Find where the given text appears and provide that cell's center as (x, y) coordinate. 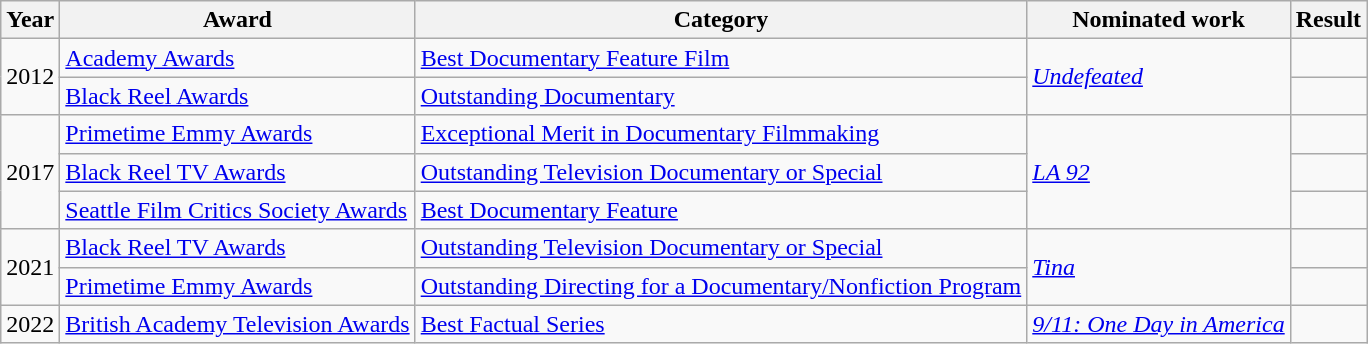
2021 (30, 267)
LA 92 (1158, 172)
Nominated work (1158, 20)
Black Reel Awards (238, 96)
Result (1328, 20)
Academy Awards (238, 58)
Year (30, 20)
Outstanding Documentary (721, 96)
9/11: One Day in America (1158, 324)
2012 (30, 77)
2022 (30, 324)
Category (721, 20)
Best Factual Series (721, 324)
Best Documentary Feature (721, 210)
Outstanding Directing for a Documentary/Nonfiction Program (721, 286)
British Academy Television Awards (238, 324)
2017 (30, 172)
Award (238, 20)
Tina (1158, 267)
Undefeated (1158, 77)
Seattle Film Critics Society Awards (238, 210)
Best Documentary Feature Film (721, 58)
Exceptional Merit in Documentary Filmmaking (721, 134)
